Pinpoint the cell where the given text exists, returning its [X, Y] midpoint coordinate. 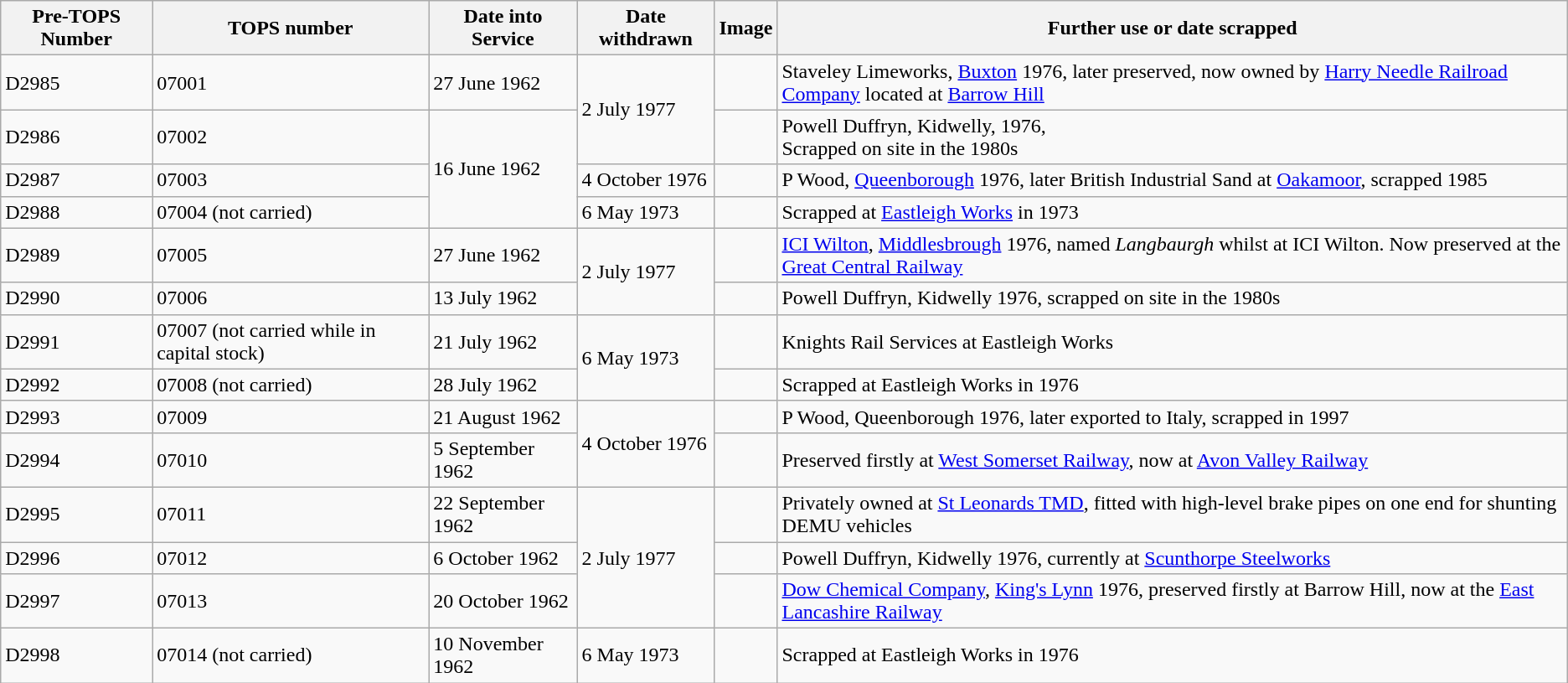
5 September 1962 [503, 459]
Dow Chemical Company, King's Lynn 1976, preserved firstly at Barrow Hill, now at the East Lancashire Railway [1173, 602]
Preserved firstly at West Somerset Railway, now at Avon Valley Railway [1173, 459]
Date withdrawn [646, 28]
07007 (not carried while in capital stock) [291, 342]
D2986 [77, 137]
D2991 [77, 342]
10 November 1962 [503, 655]
07005 [291, 255]
07010 [291, 459]
07009 [291, 417]
D2998 [77, 655]
D2990 [77, 298]
Staveley Limeworks, Buxton 1976, later preserved, now owned by Harry Needle Railroad Company located at Barrow Hill [1173, 82]
Further use or date scrapped [1173, 28]
Powell Duffryn, Kidwelly 1976, scrapped on site in the 1980s [1173, 298]
07008 (not carried) [291, 385]
22 September 1962 [503, 515]
21 July 1962 [503, 342]
07011 [291, 515]
Powell Duffryn, Kidwelly 1976, currently at Scunthorpe Steelworks [1173, 557]
D2993 [77, 417]
07006 [291, 298]
Knights Rail Services at Eastleigh Works [1173, 342]
Privately owned at St Leonards TMD, fitted with high-level brake pipes on one end for shunting DEMU vehicles [1173, 515]
Date into Service [503, 28]
07001 [291, 82]
Scrapped at Eastleigh Works in 1973 [1173, 212]
D2987 [77, 180]
Image [745, 28]
D2985 [77, 82]
07013 [291, 602]
13 July 1962 [503, 298]
07003 [291, 180]
P Wood, Queenborough 1976, later British Industrial Sand at Oakamoor, scrapped 1985 [1173, 180]
Powell Duffryn, Kidwelly, 1976,Scrapped on site in the 1980s [1173, 137]
TOPS number [291, 28]
07002 [291, 137]
D2994 [77, 459]
07004 (not carried) [291, 212]
D2992 [77, 385]
07012 [291, 557]
28 July 1962 [503, 385]
20 October 1962 [503, 602]
ICI Wilton, Middlesbrough 1976, named Langbaurgh whilst at ICI Wilton. Now preserved at the Great Central Railway [1173, 255]
Pre-TOPS Number [77, 28]
D2988 [77, 212]
21 August 1962 [503, 417]
D2997 [77, 602]
07014 (not carried) [291, 655]
D2995 [77, 515]
D2996 [77, 557]
D2989 [77, 255]
6 October 1962 [503, 557]
P Wood, Queenborough 1976, later exported to Italy, scrapped in 1997 [1173, 417]
16 June 1962 [503, 169]
